Pinpoint the cell where the given text exists, returning its (x, y) midpoint coordinate. 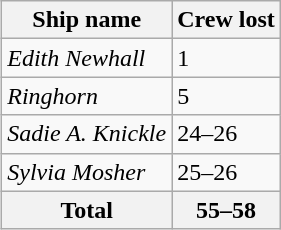
Total (87, 210)
24–26 (226, 134)
1 (226, 58)
Ship name (87, 20)
25–26 (226, 172)
Sylvia Mosher (87, 172)
Ringhorn (87, 96)
Crew lost (226, 20)
Edith Newhall (87, 58)
Sadie A. Knickle (87, 134)
5 (226, 96)
55–58 (226, 210)
